From the cell containing the given text, extract its center point as (X, Y) coordinate. 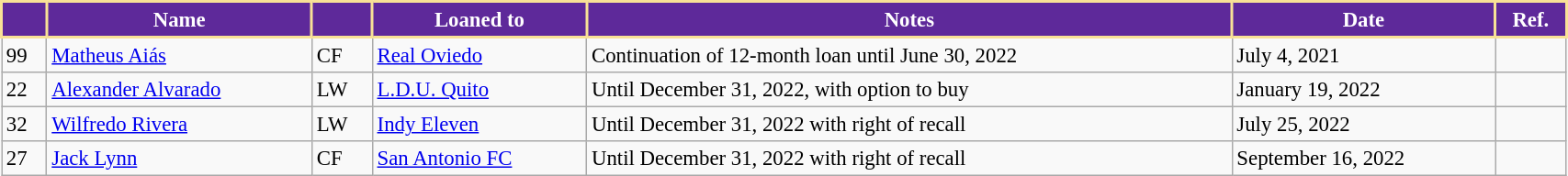
27 (24, 159)
Loaned to (479, 20)
32 (24, 125)
22 (24, 90)
Matheus Aiás (180, 55)
Indy Eleven (479, 125)
Continuation of 12-month loan until June 30, 2022 (909, 55)
Notes (909, 20)
Ref. (1530, 20)
99 (24, 55)
January 19, 2022 (1363, 90)
Until December 31, 2022, with option to buy (909, 90)
Name (180, 20)
July 25, 2022 (1363, 125)
Alexander Alvarado (180, 90)
September 16, 2022 (1363, 159)
San Antonio FC (479, 159)
Date (1363, 20)
L.D.U. Quito (479, 90)
Real Oviedo (479, 55)
Wilfredo Rivera (180, 125)
July 4, 2021 (1363, 55)
Jack Lynn (180, 159)
